Output the (x, y) coordinate of the center of the cell containing the given text.  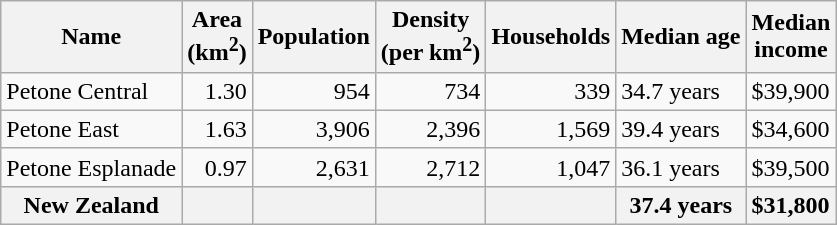
954 (314, 91)
34.7 years (681, 91)
37.4 years (681, 205)
2,631 (314, 167)
Name (92, 37)
0.97 (217, 167)
Medianincome (791, 37)
New Zealand (92, 205)
Petone East (92, 129)
2,396 (430, 129)
1.30 (217, 91)
$39,500 (791, 167)
Population (314, 37)
$31,800 (791, 205)
734 (430, 91)
Petone Esplanade (92, 167)
3,906 (314, 129)
Petone Central (92, 91)
39.4 years (681, 129)
Area(km2) (217, 37)
$34,600 (791, 129)
339 (551, 91)
36.1 years (681, 167)
Households (551, 37)
1,047 (551, 167)
$39,900 (791, 91)
1,569 (551, 129)
Median age (681, 37)
Density(per km2) (430, 37)
2,712 (430, 167)
1.63 (217, 129)
